Capture the cell that displays the provided text and extract its [x, y] central coordinate. 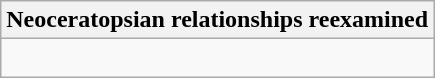
Neoceratopsian relationships reexamined [218, 20]
